Capture the cell that displays the provided text and extract its [X, Y] central coordinate. 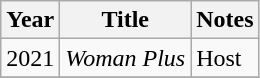
Woman Plus [126, 58]
Notes [225, 20]
Title [126, 20]
Host [225, 58]
2021 [30, 58]
Year [30, 20]
